Identify which cell holds the provided text, then report its (x, y) central coordinate. 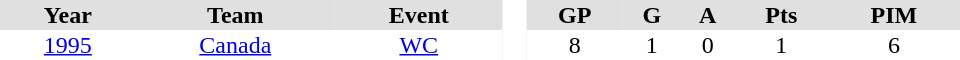
8 (574, 45)
Year (68, 15)
Event (419, 15)
Pts (782, 15)
6 (894, 45)
Team (236, 15)
PIM (894, 15)
Canada (236, 45)
0 (708, 45)
G (652, 15)
WC (419, 45)
A (708, 15)
GP (574, 15)
1995 (68, 45)
